Detect which cell encompasses the target text, then output its (X, Y) center coordinate. 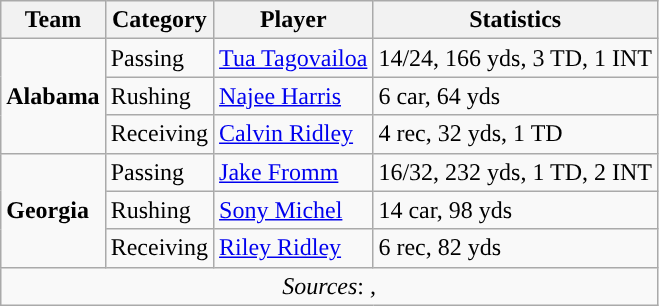
6 rec, 82 yds (516, 248)
Riley Ridley (294, 248)
16/32, 232 yds, 1 TD, 2 INT (516, 172)
Georgia (53, 210)
Jake Fromm (294, 172)
Sources: , (330, 286)
Statistics (516, 20)
Category (159, 20)
Sony Michel (294, 210)
Alabama (53, 96)
14 car, 98 yds (516, 210)
Team (53, 20)
Tua Tagovailoa (294, 58)
4 rec, 32 yds, 1 TD (516, 134)
Calvin Ridley (294, 134)
14/24, 166 yds, 3 TD, 1 INT (516, 58)
Player (294, 20)
Najee Harris (294, 96)
6 car, 64 yds (516, 96)
